Identify which cell holds the provided text, then report its (x, y) central coordinate. 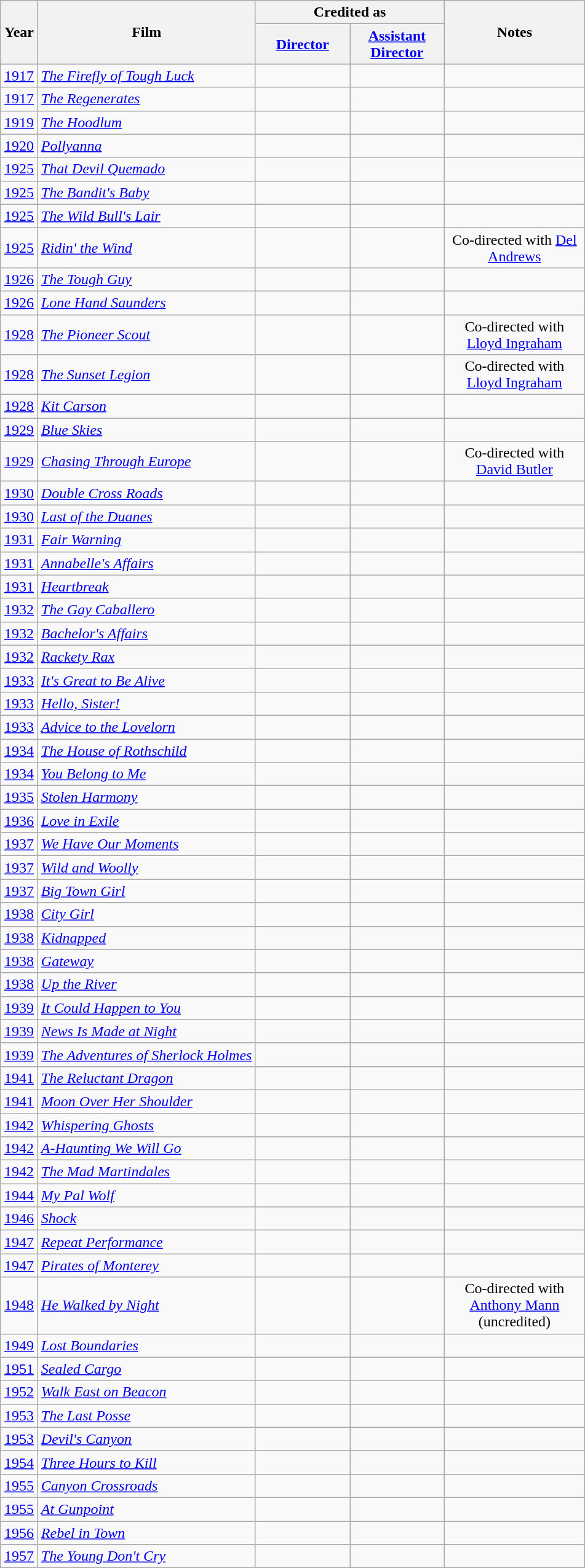
Kit Carson (146, 406)
Notes (514, 32)
1948 (20, 1305)
It's Great to Be Alive (146, 680)
Moon Over Her Shoulder (146, 1101)
Co-directed with Anthony Mann (uncredited) (514, 1305)
Rebel in Town (146, 1533)
Repeat Performance (146, 1242)
Annabelle's Affairs (146, 563)
Pirates of Monterey (146, 1265)
Lone Hand Saunders (146, 303)
A-Haunting We Will Go (146, 1149)
You Belong to Me (146, 774)
Ridin' the Wind (146, 247)
Devil's Canyon (146, 1439)
1949 (20, 1345)
Credited as (349, 12)
We Have Our Moments (146, 844)
Up the River (146, 984)
At Gunpoint (146, 1509)
1919 (20, 122)
City Girl (146, 914)
Lost Boundaries (146, 1345)
Chasing Through Europe (146, 461)
The House of Rothschild (146, 751)
Bachelor's Affairs (146, 633)
Gateway (146, 961)
Three Hours to Kill (146, 1462)
The Regenerates (146, 99)
The Young Don't Cry (146, 1556)
Hello, Sister! (146, 703)
Assistant Director (397, 44)
1957 (20, 1556)
Heartbreak (146, 587)
Director (303, 44)
The Tough Guy (146, 279)
Canyon Crossroads (146, 1486)
Double Cross Roads (146, 493)
Pollyanna (146, 146)
It Could Happen to You (146, 1008)
1920 (20, 146)
The Pioneer Scout (146, 335)
The Mad Martindales (146, 1172)
1936 (20, 821)
My Pal Wolf (146, 1195)
Advice to the Lovelorn (146, 727)
Big Town Girl (146, 891)
Film (146, 32)
Co-directed with Del Andrews (514, 247)
Stolen Harmony (146, 798)
The Bandit's Baby (146, 192)
He Walked by Night (146, 1305)
Co-directed with David Butler (514, 461)
The Firefly of Tough Luck (146, 76)
Fair Warning (146, 540)
1956 (20, 1533)
Blue Skies (146, 430)
The Sunset Legion (146, 375)
1954 (20, 1462)
1935 (20, 798)
That Devil Quemado (146, 169)
Rackety Rax (146, 657)
1951 (20, 1369)
Wild and Woolly (146, 868)
Shock (146, 1219)
1952 (20, 1392)
The Adventures of Sherlock Holmes (146, 1055)
The Last Posse (146, 1416)
Kidnapped (146, 938)
News Is Made at Night (146, 1031)
1944 (20, 1195)
The Wild Bull's Lair (146, 216)
Walk East on Beacon (146, 1392)
The Gay Caballero (146, 610)
The Reluctant Dragon (146, 1078)
Last of the Duanes (146, 517)
The Hoodlum (146, 122)
Love in Exile (146, 821)
Sealed Cargo (146, 1369)
Whispering Ghosts (146, 1125)
Year (20, 32)
1946 (20, 1219)
